Provide the [X, Y] coordinate of the cell's center where the given text is located.  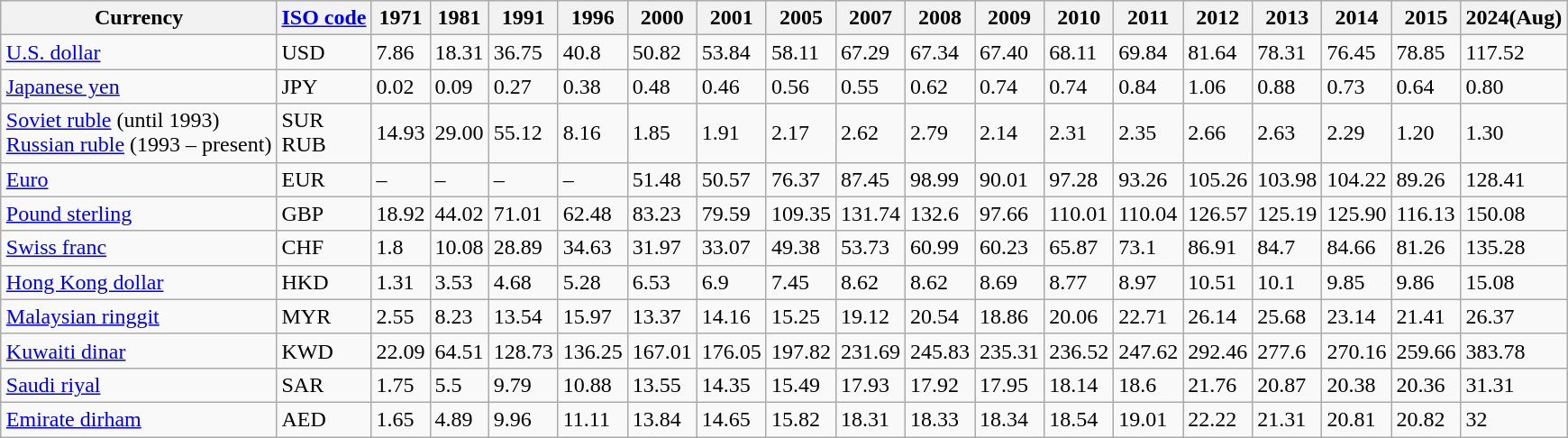
1.8 [400, 248]
Hong Kong dollar [139, 282]
78.85 [1426, 52]
231.69 [871, 351]
44.02 [460, 214]
245.83 [941, 351]
49.38 [800, 248]
2.66 [1218, 133]
0.02 [400, 87]
1971 [400, 18]
7.45 [800, 282]
13.55 [661, 385]
18.34 [1009, 419]
JPY [324, 87]
0.55 [871, 87]
235.31 [1009, 351]
7.86 [400, 52]
2009 [1009, 18]
0.27 [523, 87]
28.89 [523, 248]
18.86 [1009, 316]
Euro [139, 179]
Currency [139, 18]
1.91 [732, 133]
18.14 [1080, 385]
81.26 [1426, 248]
15.49 [800, 385]
167.01 [661, 351]
HKD [324, 282]
2.79 [941, 133]
65.87 [1080, 248]
1996 [593, 18]
55.12 [523, 133]
40.8 [593, 52]
1.06 [1218, 87]
18.54 [1080, 419]
22.09 [400, 351]
81.64 [1218, 52]
2.63 [1287, 133]
36.75 [523, 52]
135.28 [1514, 248]
1.31 [400, 282]
1991 [523, 18]
15.97 [593, 316]
USD [324, 52]
0.38 [593, 87]
2.35 [1148, 133]
20.38 [1357, 385]
97.66 [1009, 214]
0.46 [732, 87]
EUR [324, 179]
67.34 [941, 52]
1.75 [400, 385]
20.87 [1287, 385]
60.99 [941, 248]
31.97 [661, 248]
60.23 [1009, 248]
0.56 [800, 87]
3.53 [460, 282]
14.65 [732, 419]
128.41 [1514, 179]
13.54 [523, 316]
83.23 [661, 214]
21.76 [1218, 385]
58.11 [800, 52]
62.48 [593, 214]
73.1 [1148, 248]
0.48 [661, 87]
18.6 [1148, 385]
0.80 [1514, 87]
2.31 [1080, 133]
136.25 [593, 351]
109.35 [800, 214]
1.65 [400, 419]
22.22 [1218, 419]
KWD [324, 351]
132.6 [941, 214]
125.90 [1357, 214]
87.45 [871, 179]
2014 [1357, 18]
84.66 [1357, 248]
10.1 [1287, 282]
14.16 [732, 316]
6.9 [732, 282]
6.53 [661, 282]
14.93 [400, 133]
0.84 [1148, 87]
15.82 [800, 419]
ISO code [324, 18]
20.82 [1426, 419]
2.62 [871, 133]
292.46 [1218, 351]
270.16 [1357, 351]
125.19 [1287, 214]
25.68 [1287, 316]
0.73 [1357, 87]
1.85 [661, 133]
97.28 [1080, 179]
67.40 [1009, 52]
259.66 [1426, 351]
SURRUB [324, 133]
2007 [871, 18]
9.86 [1426, 282]
2005 [800, 18]
17.92 [941, 385]
104.22 [1357, 179]
53.73 [871, 248]
68.11 [1080, 52]
2012 [1218, 18]
2000 [661, 18]
31.31 [1514, 385]
2024(Aug) [1514, 18]
8.77 [1080, 282]
9.79 [523, 385]
0.88 [1287, 87]
GBP [324, 214]
Swiss franc [139, 248]
SAR [324, 385]
21.31 [1287, 419]
50.57 [732, 179]
110.04 [1148, 214]
2010 [1080, 18]
277.6 [1287, 351]
176.05 [732, 351]
20.81 [1357, 419]
8.16 [593, 133]
Saudi riyal [139, 385]
1981 [460, 18]
5.28 [593, 282]
23.14 [1357, 316]
Malaysian ringgit [139, 316]
Japanese yen [139, 87]
89.26 [1426, 179]
51.48 [661, 179]
29.00 [460, 133]
84.7 [1287, 248]
15.25 [800, 316]
90.01 [1009, 179]
2.14 [1009, 133]
19.01 [1148, 419]
2001 [732, 18]
0.62 [941, 87]
2015 [1426, 18]
126.57 [1218, 214]
14.35 [732, 385]
150.08 [1514, 214]
86.91 [1218, 248]
8.23 [460, 316]
79.59 [732, 214]
Soviet ruble (until 1993)Russian ruble (1993 – present) [139, 133]
69.84 [1148, 52]
0.09 [460, 87]
2008 [941, 18]
AED [324, 419]
2.29 [1357, 133]
64.51 [460, 351]
383.78 [1514, 351]
9.85 [1357, 282]
105.26 [1218, 179]
MYR [324, 316]
21.41 [1426, 316]
4.89 [460, 419]
Emirate dirham [139, 419]
128.73 [523, 351]
11.11 [593, 419]
34.63 [593, 248]
93.26 [1148, 179]
19.12 [871, 316]
17.95 [1009, 385]
20.54 [941, 316]
8.69 [1009, 282]
247.62 [1148, 351]
236.52 [1080, 351]
33.07 [732, 248]
50.82 [661, 52]
10.08 [460, 248]
2.55 [400, 316]
20.36 [1426, 385]
71.01 [523, 214]
13.84 [661, 419]
0.64 [1426, 87]
CHF [324, 248]
Pound sterling [139, 214]
2011 [1148, 18]
76.37 [800, 179]
U.S. dollar [139, 52]
32 [1514, 419]
103.98 [1287, 179]
197.82 [800, 351]
18.92 [400, 214]
76.45 [1357, 52]
10.51 [1218, 282]
Kuwaiti dinar [139, 351]
5.5 [460, 385]
117.52 [1514, 52]
1.20 [1426, 133]
9.96 [523, 419]
18.33 [941, 419]
67.29 [871, 52]
53.84 [732, 52]
17.93 [871, 385]
22.71 [1148, 316]
2013 [1287, 18]
98.99 [941, 179]
131.74 [871, 214]
4.68 [523, 282]
2.17 [800, 133]
20.06 [1080, 316]
1.30 [1514, 133]
116.13 [1426, 214]
26.14 [1218, 316]
26.37 [1514, 316]
13.37 [661, 316]
15.08 [1514, 282]
78.31 [1287, 52]
8.97 [1148, 282]
10.88 [593, 385]
110.01 [1080, 214]
